Output the [X, Y] coordinate of the center of the cell containing the given text.  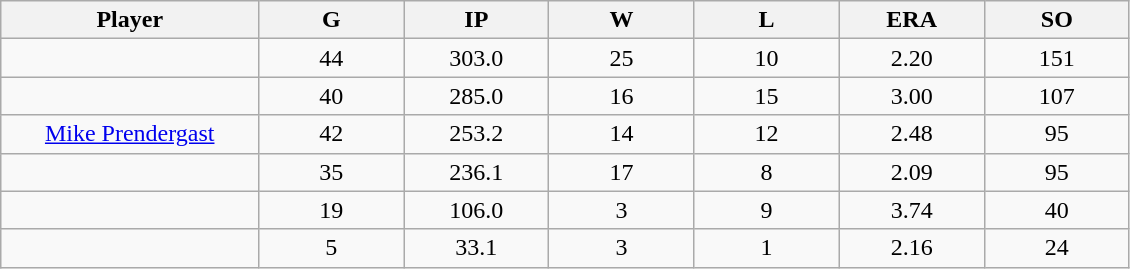
236.1 [476, 172]
L [766, 20]
107 [1056, 96]
2.16 [912, 248]
17 [622, 172]
303.0 [476, 58]
14 [622, 134]
24 [1056, 248]
SO [1056, 20]
285.0 [476, 96]
42 [332, 134]
1 [766, 248]
12 [766, 134]
ERA [912, 20]
44 [332, 58]
9 [766, 210]
106.0 [476, 210]
35 [332, 172]
5 [332, 248]
151 [1056, 58]
3.74 [912, 210]
2.48 [912, 134]
10 [766, 58]
253.2 [476, 134]
33.1 [476, 248]
IP [476, 20]
16 [622, 96]
2.09 [912, 172]
W [622, 20]
15 [766, 96]
Mike Prendergast [130, 134]
19 [332, 210]
Player [130, 20]
2.20 [912, 58]
G [332, 20]
25 [622, 58]
3.00 [912, 96]
8 [766, 172]
